Detect which cell encompasses the target text, then output its (x, y) center coordinate. 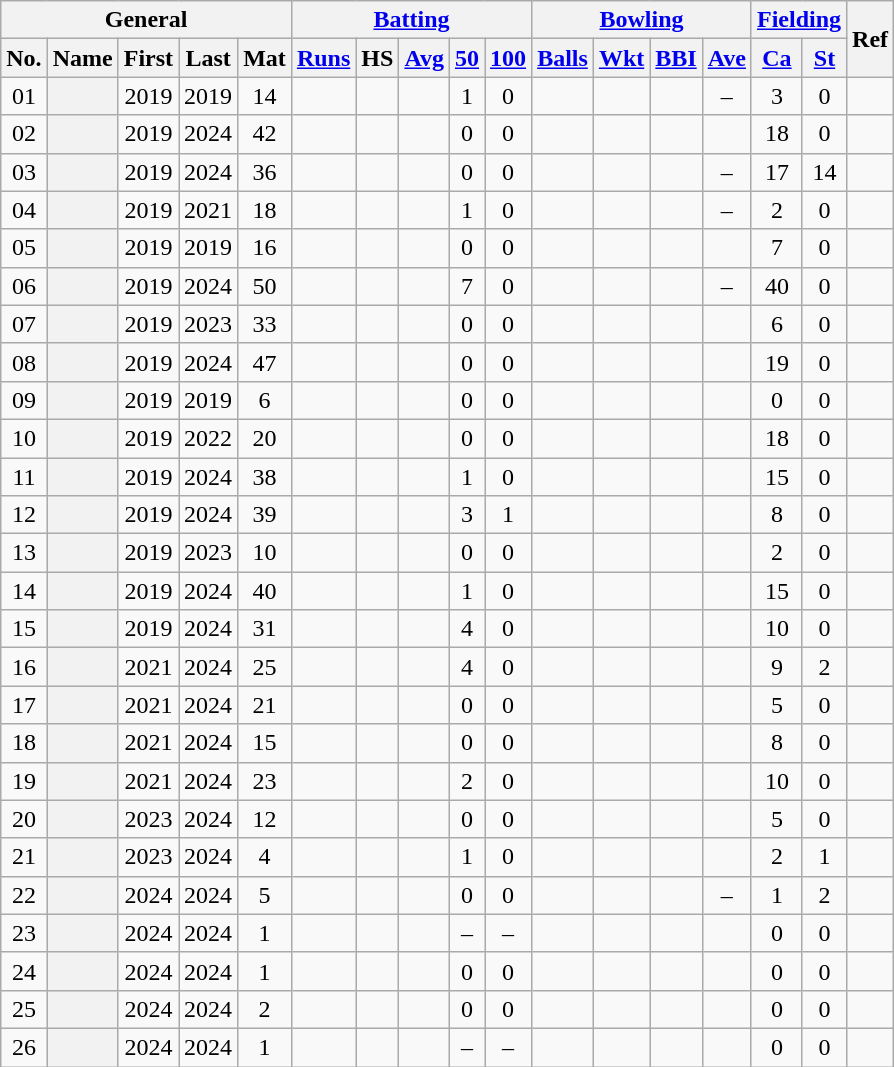
First (148, 58)
Avg (424, 58)
04 (24, 210)
22 (24, 895)
Wkt (621, 58)
St (824, 58)
Bowling (642, 20)
38 (265, 477)
09 (24, 400)
39 (265, 515)
Batting (411, 20)
Ave (726, 58)
Ca (776, 58)
9 (776, 667)
General (146, 20)
13 (24, 553)
06 (24, 286)
11 (24, 477)
Mat (265, 58)
07 (24, 324)
Fielding (798, 20)
HS (378, 58)
01 (24, 96)
36 (265, 172)
24 (24, 971)
47 (265, 362)
Last (208, 58)
03 (24, 172)
31 (265, 629)
Ref (870, 39)
Name (82, 58)
08 (24, 362)
BBI (676, 58)
33 (265, 324)
26 (24, 1047)
No. (24, 58)
100 (508, 58)
2022 (208, 438)
Balls (563, 58)
42 (265, 134)
Runs (323, 58)
02 (24, 134)
05 (24, 248)
